Extract the [x, y] coordinate from the center of the cell holding the provided text.  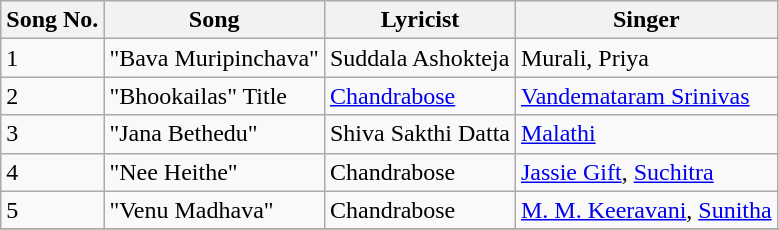
"Jana Bethedu" [214, 134]
"Venu Madhava" [214, 210]
Shiva Sakthi Datta [420, 134]
Suddala Ashokteja [420, 58]
"Nee Heithe" [214, 172]
4 [52, 172]
1 [52, 58]
Malathi [646, 134]
Singer [646, 20]
Murali, Priya [646, 58]
Song [214, 20]
Song No. [52, 20]
2 [52, 96]
Lyricist [420, 20]
3 [52, 134]
"Bhookailas" Title [214, 96]
M. M. Keeravani, Sunitha [646, 210]
"Bava Muripinchava" [214, 58]
Vandemataram Srinivas [646, 96]
5 [52, 210]
Jassie Gift, Suchitra [646, 172]
